Pinpoint the cell where the given text exists, returning its [X, Y] midpoint coordinate. 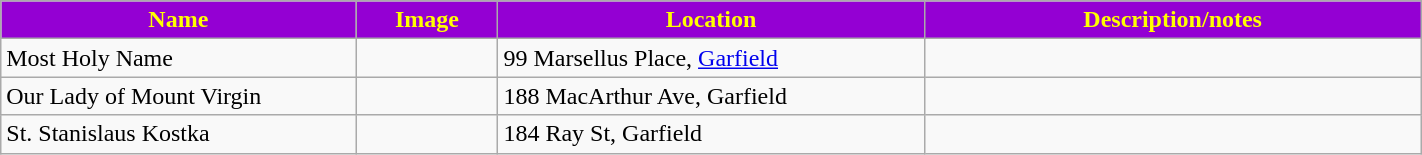
99 Marsellus Place, Garfield [711, 58]
188 MacArthur Ave, Garfield [711, 96]
Our Lady of Mount Virgin [178, 96]
Image [427, 20]
Name [178, 20]
Location [711, 20]
Most Holy Name [178, 58]
Description/notes [1172, 20]
St. Stanislaus Kostka [178, 134]
184 Ray St, Garfield [711, 134]
